For the text-containing cell, return its midpoint in (x, y) coordinate format. 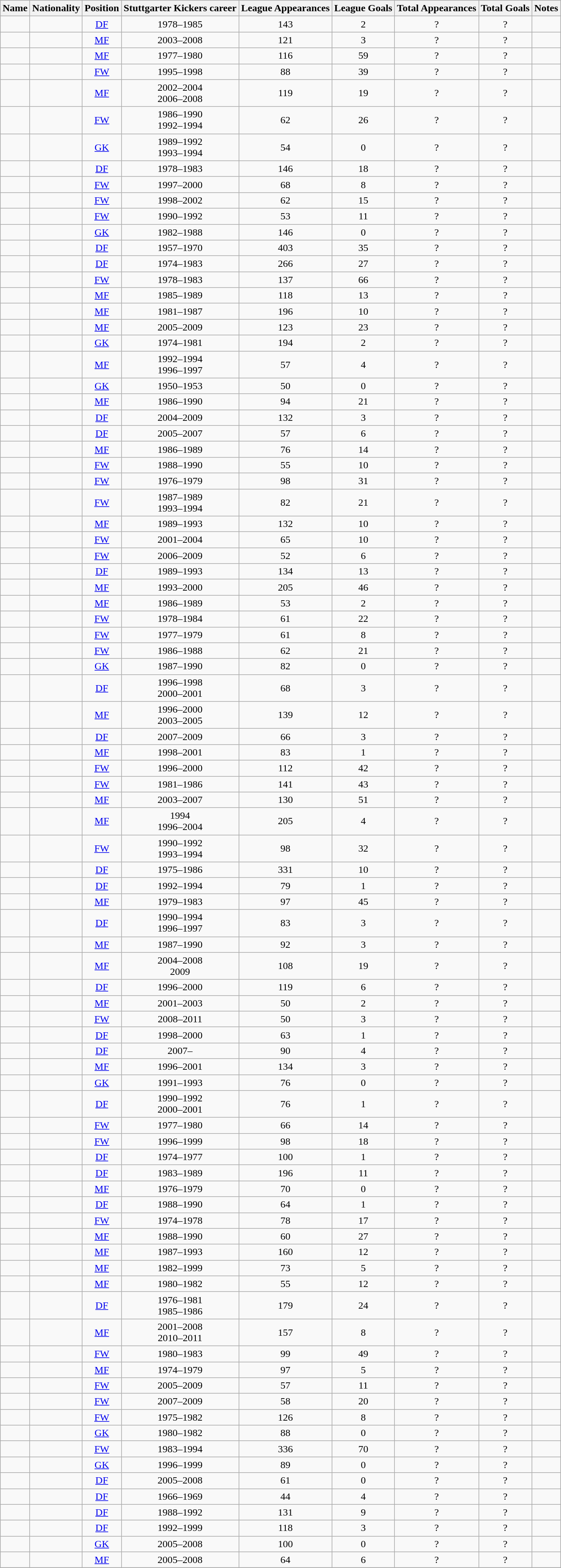
52 (285, 556)
94 (285, 402)
89 (285, 1465)
1985–1989 (180, 296)
1982–1988 (180, 232)
1993–2000 (180, 587)
112 (285, 768)
58 (285, 1402)
126 (285, 1417)
1966–1969 (180, 1496)
1950–1953 (180, 386)
1990–19922000–2001 (180, 1104)
1998–2000 (180, 1035)
139 (285, 715)
2004–20082009 (180, 966)
160 (285, 1252)
143 (285, 24)
1986–1990 (180, 402)
43 (363, 784)
60 (285, 1236)
1990–19941996–1997 (180, 923)
19941996–2004 (180, 822)
1995–1998 (180, 72)
1996–20002003–2005 (180, 715)
51 (363, 800)
331 (285, 870)
194 (285, 343)
1998–2001 (180, 752)
403 (285, 248)
39 (363, 72)
79 (285, 886)
1981–1986 (180, 784)
1991–1993 (180, 1083)
141 (285, 784)
1996–19982000–2001 (180, 688)
1989–19921993–1994 (180, 147)
1977–1979 (180, 635)
1987–19891993–1994 (180, 502)
1976–19811985–1986 (180, 1305)
1997–2000 (180, 184)
Stuttgarter Kickers career (180, 8)
54 (285, 147)
17 (363, 1220)
Nationality (56, 8)
35 (363, 248)
9 (363, 1512)
1998–2002 (180, 200)
90 (285, 1051)
1978–1984 (180, 619)
26 (363, 120)
2002–20042006–2008 (180, 93)
1983–1989 (180, 1173)
92 (285, 944)
1992–1999 (180, 1528)
1957–1970 (180, 248)
1992–1994 (180, 886)
116 (285, 56)
2004–2009 (180, 417)
42 (363, 768)
1974–1977 (180, 1157)
157 (285, 1332)
1974–1983 (180, 264)
73 (285, 1268)
123 (285, 327)
32 (363, 848)
1978–1985 (180, 24)
Total Appearances (436, 8)
31 (363, 481)
1986–19901992–1994 (180, 120)
1974–1979 (180, 1370)
Name (15, 8)
45 (363, 902)
2007– (180, 1051)
1986–1988 (180, 651)
336 (285, 1449)
1974–1978 (180, 1220)
108 (285, 966)
65 (285, 540)
78 (285, 1220)
23 (363, 327)
2003–2007 (180, 800)
2006–2009 (180, 556)
44 (285, 1496)
1990–1992 (180, 216)
1996–2001 (180, 1066)
1974–1981 (180, 343)
2005–2007 (180, 433)
22 (363, 619)
1983–1994 (180, 1449)
15 (363, 200)
1975–1986 (180, 870)
24 (363, 1305)
63 (285, 1035)
1979–1983 (180, 902)
1975–1982 (180, 1417)
266 (285, 264)
179 (285, 1305)
121 (285, 40)
1990–19921993–1994 (180, 848)
1992–19941996–1997 (180, 365)
2001–2004 (180, 540)
2008–2011 (180, 1019)
2001–20082010–2011 (180, 1332)
131 (285, 1512)
League Goals (363, 8)
46 (363, 587)
2003–2008 (180, 40)
1988–1992 (180, 1512)
130 (285, 800)
99 (285, 1354)
1987–1993 (180, 1252)
1982–1999 (180, 1268)
Total Goals (505, 8)
1980–1983 (180, 1354)
1981–1987 (180, 311)
20 (363, 1402)
49 (363, 1354)
Position (102, 8)
137 (285, 280)
League Appearances (285, 8)
2001–2003 (180, 1003)
Notes (546, 8)
59 (363, 56)
